Pinpoint the cell where the given text exists, returning its (X, Y) midpoint coordinate. 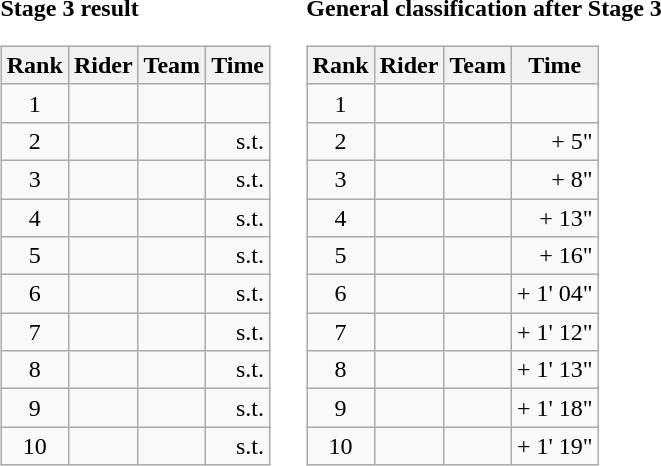
+ 1' 12" (554, 332)
+ 5" (554, 141)
+ 1' 04" (554, 294)
+ 8" (554, 179)
+ 1' 13" (554, 370)
+ 13" (554, 217)
+ 1' 18" (554, 408)
+ 16" (554, 256)
+ 1' 19" (554, 446)
